Determine the (X, Y) coordinate at the center of the cell enclosing the given text.  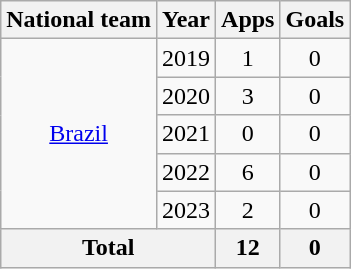
1 (248, 58)
National team (79, 20)
Year (186, 20)
Apps (248, 20)
2020 (186, 96)
3 (248, 96)
Brazil (79, 134)
2023 (186, 210)
2019 (186, 58)
2021 (186, 134)
2 (248, 210)
Total (108, 248)
6 (248, 172)
12 (248, 248)
Goals (315, 20)
2022 (186, 172)
